Provide the [x, y] coordinate of the cell's center where the given text is located.  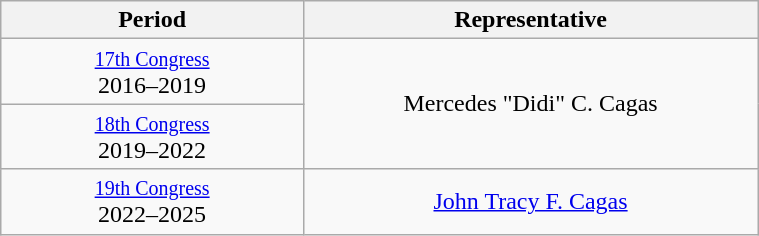
19th Congress2022–2025 [152, 202]
John Tracy F. Cagas [530, 202]
17th Congress2016–2019 [152, 72]
Period [152, 20]
Representative [530, 20]
18th Congress2019–2022 [152, 136]
Mercedes "Didi" C. Cagas [530, 104]
